Locate the cell with the specified text and output its [x, y] center coordinate. 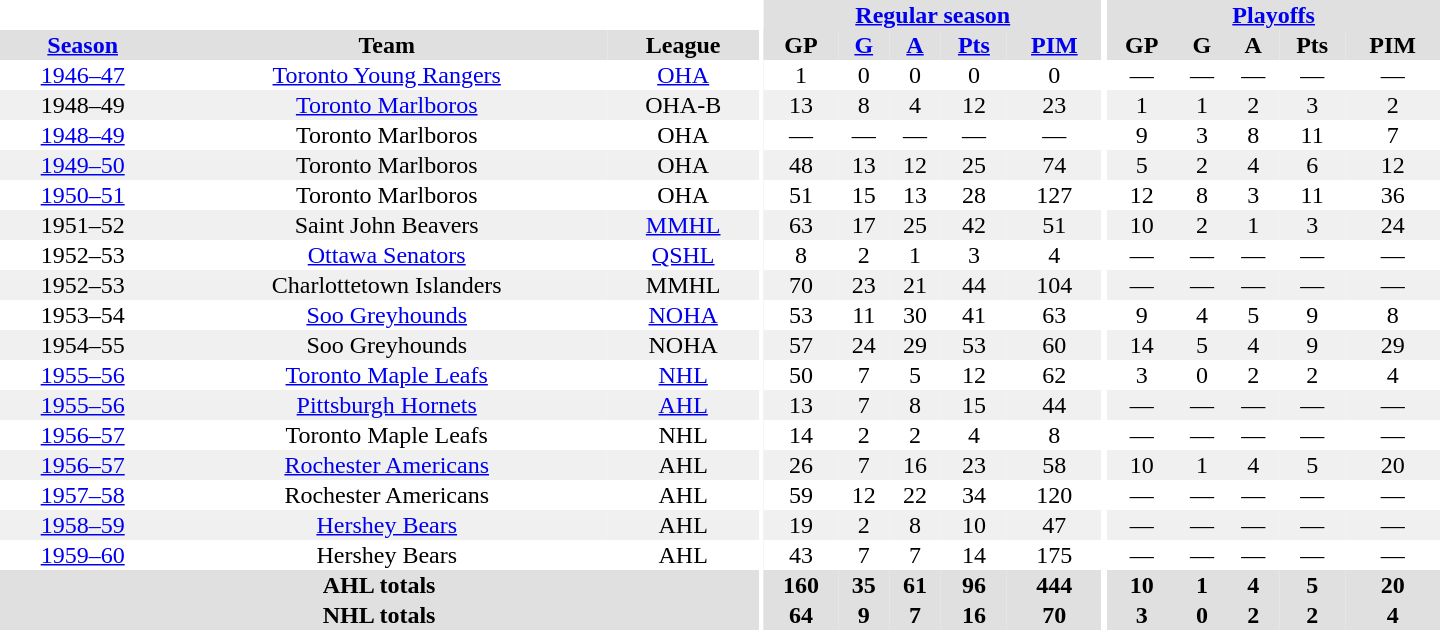
28 [974, 195]
26 [801, 465]
43 [801, 555]
Team [386, 45]
64 [801, 615]
NHL totals [379, 615]
Saint John Beavers [386, 225]
104 [1054, 285]
AHL totals [379, 585]
96 [974, 585]
1951–52 [82, 225]
41 [974, 315]
19 [801, 525]
175 [1054, 555]
Ottawa Senators [386, 255]
1953–54 [82, 315]
42 [974, 225]
62 [1054, 375]
444 [1054, 585]
1957–58 [82, 495]
22 [914, 495]
48 [801, 165]
60 [1054, 345]
Regular season [933, 15]
120 [1054, 495]
34 [974, 495]
21 [914, 285]
League [683, 45]
6 [1312, 165]
30 [914, 315]
74 [1054, 165]
Charlottetown Islanders [386, 285]
57 [801, 345]
Playoffs [1274, 15]
61 [914, 585]
127 [1054, 195]
1950–51 [82, 195]
1959–60 [82, 555]
Pittsburgh Hornets [386, 405]
QSHL [683, 255]
1958–59 [82, 525]
35 [864, 585]
59 [801, 495]
OHA-B [683, 105]
47 [1054, 525]
50 [801, 375]
1949–50 [82, 165]
58 [1054, 465]
17 [864, 225]
1946–47 [82, 75]
1954–55 [82, 345]
Season [82, 45]
160 [801, 585]
Toronto Young Rangers [386, 75]
36 [1392, 195]
